Find where the given text appears and provide that cell's center as [X, Y] coordinate. 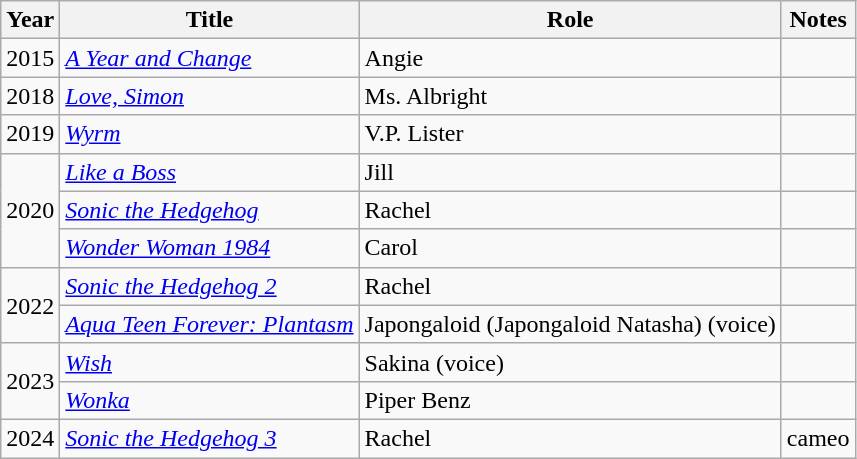
Love, Simon [210, 96]
Sonic the Hedgehog [210, 210]
2019 [30, 134]
Wonder Woman 1984 [210, 248]
Piper Benz [570, 400]
2015 [30, 58]
2018 [30, 96]
cameo [818, 438]
Sonic the Hedgehog 3 [210, 438]
2023 [30, 381]
Carol [570, 248]
Angie [570, 58]
Wonka [210, 400]
Title [210, 20]
Notes [818, 20]
Role [570, 20]
2020 [30, 210]
Sonic the Hedgehog 2 [210, 286]
Wyrm [210, 134]
Sakina (voice) [570, 362]
Wish [210, 362]
A Year and Change [210, 58]
2024 [30, 438]
V.P. Lister [570, 134]
Year [30, 20]
Jill [570, 172]
Ms. Albright [570, 96]
Japongaloid (Japongaloid Natasha) (voice) [570, 324]
Aqua Teen Forever: Plantasm [210, 324]
2022 [30, 305]
Like a Boss [210, 172]
